Locate the cell with the specified text and output its [x, y] center coordinate. 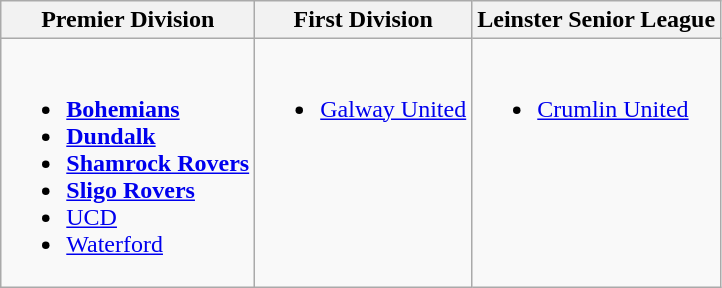
Premier Division [128, 20]
Crumlin United [596, 163]
Leinster Senior League [596, 20]
First Division [364, 20]
BohemiansDundalkShamrock RoversSligo RoversUCDWaterford [128, 163]
Galway United [364, 163]
